Return (X, Y) of the center of cell containing provided text 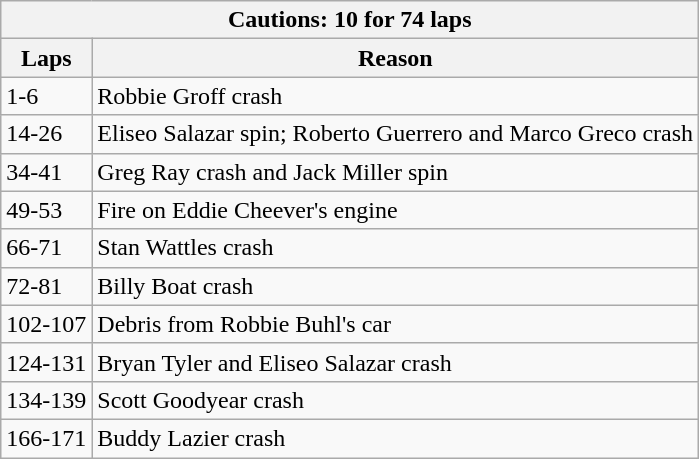
Debris from Robbie Buhl's car (396, 324)
Fire on Eddie Cheever's engine (396, 210)
Reason (396, 58)
Bryan Tyler and Eliseo Salazar crash (396, 362)
124-131 (46, 362)
Greg Ray crash and Jack Miller spin (396, 172)
14-26 (46, 134)
1-6 (46, 96)
Eliseo Salazar spin; Roberto Guerrero and Marco Greco crash (396, 134)
Cautions: 10 for 74 laps (350, 20)
Buddy Lazier crash (396, 438)
Scott Goodyear crash (396, 400)
49-53 (46, 210)
Stan Wattles crash (396, 248)
102-107 (46, 324)
72-81 (46, 286)
134-139 (46, 400)
66-71 (46, 248)
Laps (46, 58)
166-171 (46, 438)
34-41 (46, 172)
Robbie Groff crash (396, 96)
Billy Boat crash (396, 286)
